From the cell containing the given text, extract its center point as [X, Y] coordinate. 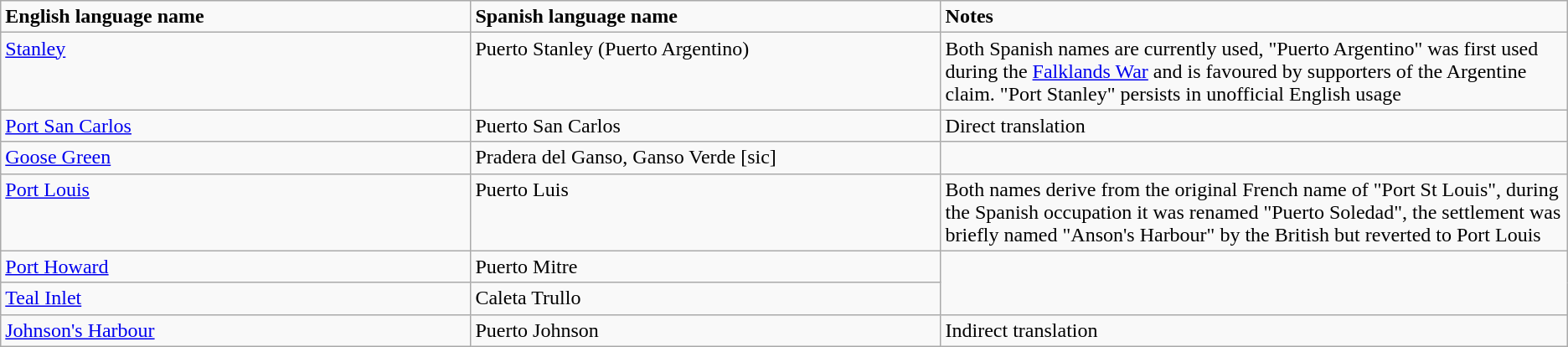
Pradera del Ganso, Ganso Verde [sic] [705, 158]
Stanley [236, 71]
Caleta Trullo [705, 298]
Puerto San Carlos [705, 126]
Puerto Mitre [705, 267]
Indirect translation [1254, 330]
Direct translation [1254, 126]
Puerto Luis [705, 212]
English language name [236, 17]
Spanish language name [705, 17]
Port Howard [236, 267]
Notes [1254, 17]
Puerto Stanley (Puerto Argentino) [705, 71]
Teal Inlet [236, 298]
Port San Carlos [236, 126]
Puerto Johnson [705, 330]
Goose Green [236, 158]
Johnson's Harbour [236, 330]
Port Louis [236, 212]
